Output the [X, Y] coordinate of the center of the cell containing the given text.  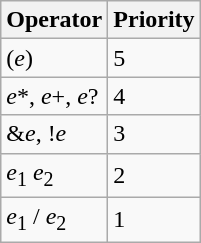
4 [154, 96]
Priority [154, 20]
Operator [54, 20]
3 [154, 134]
&e, !e [54, 134]
5 [154, 58]
(e) [54, 58]
2 [154, 175]
e1 / e2 [54, 219]
1 [154, 219]
e*, e+, e? [54, 96]
e1 e2 [54, 175]
